Output the (X, Y) coordinate of the center of the cell containing the given text.  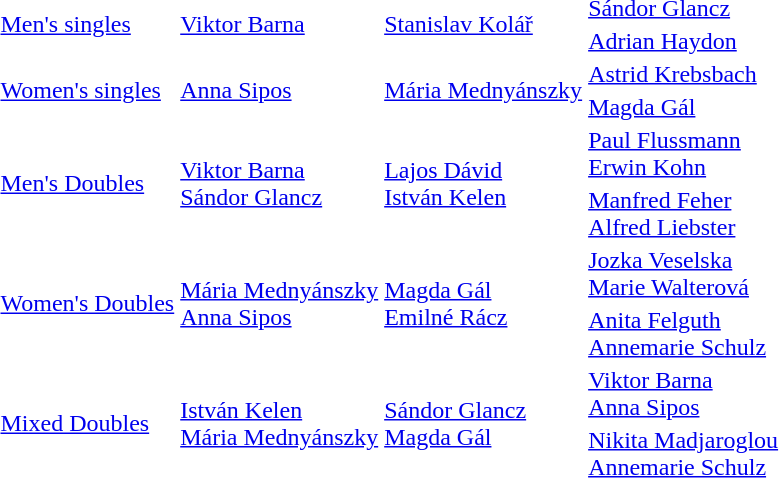
Lajos Dávid István Kelen (484, 184)
Anna Sipos (280, 90)
Viktor Barna Sándor Glancz (280, 184)
Mária Mednyánszky Anna Sipos (280, 304)
Magda Gál Emilné Rácz (484, 304)
Mária Mednyánszky (484, 90)
